Provide the (X, Y) coordinate of the cell's center where the given text is located.  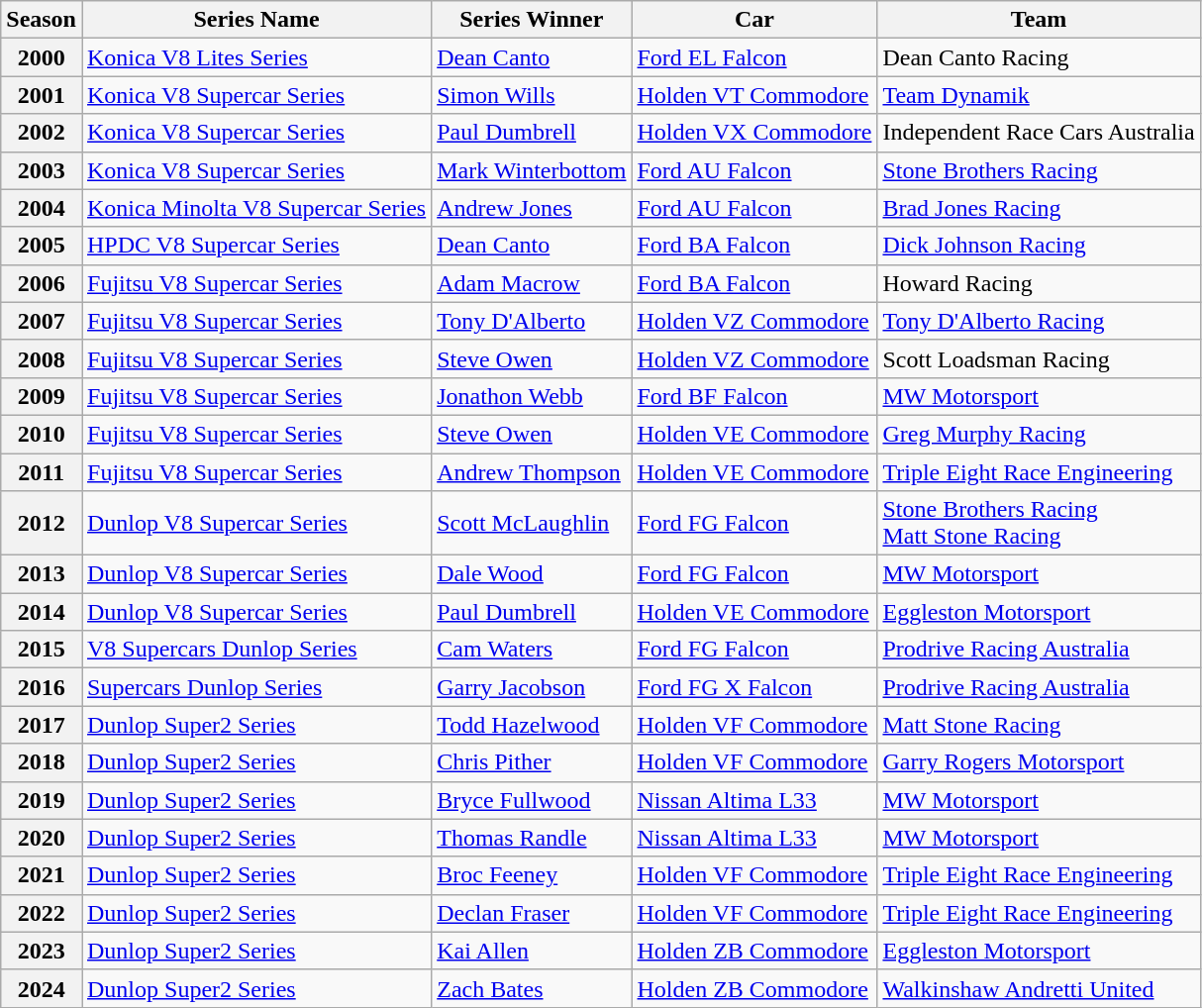
Konica Minolta V8 Supercar Series (255, 208)
Team Dynamik (1039, 95)
Cam Waters (532, 650)
Bryce Fullwood (532, 800)
Ford FG X Falcon (754, 687)
2017 (42, 725)
2012 (42, 523)
Broc Feeney (532, 875)
Kai Allen (532, 951)
Simon Wills (532, 95)
Howard Racing (1039, 283)
Garry Rogers Motorsport (1039, 762)
2015 (42, 650)
2009 (42, 396)
Series Name (255, 20)
Adam Macrow (532, 283)
Brad Jones Racing (1039, 208)
Holden VX Commodore (754, 133)
2004 (42, 208)
Car (754, 20)
2014 (42, 612)
Andrew Jones (532, 208)
Chris Pither (532, 762)
Tony D'Alberto (532, 321)
Scott McLaughlin (532, 523)
2018 (42, 762)
2000 (42, 57)
Dale Wood (532, 574)
Scott Loadsman Racing (1039, 358)
Konica V8 Lites Series (255, 57)
2010 (42, 434)
2008 (42, 358)
Dick Johnson Racing (1039, 246)
Andrew Thompson (532, 472)
Tony D'Alberto Racing (1039, 321)
Team (1039, 20)
Jonathon Webb (532, 396)
2001 (42, 95)
Ford EL Falcon (754, 57)
Matt Stone Racing (1039, 725)
Garry Jacobson (532, 687)
2005 (42, 246)
2003 (42, 170)
2023 (42, 951)
Todd Hazelwood (532, 725)
2007 (42, 321)
Walkinshaw Andretti United (1039, 988)
Season (42, 20)
Mark Winterbottom (532, 170)
Supercars Dunlop Series (255, 687)
Holden VT Commodore (754, 95)
Stone Brothers Racing (1039, 170)
V8 Supercars Dunlop Series (255, 650)
Dean Canto Racing (1039, 57)
HPDC V8 Supercar Series (255, 246)
2021 (42, 875)
Declan Fraser (532, 913)
2002 (42, 133)
Greg Murphy Racing (1039, 434)
Independent Race Cars Australia (1039, 133)
2006 (42, 283)
Series Winner (532, 20)
Ford BF Falcon (754, 396)
Thomas Randle (532, 838)
Stone Brothers RacingMatt Stone Racing (1039, 523)
Zach Bates (532, 988)
2016 (42, 687)
2024 (42, 988)
2020 (42, 838)
2013 (42, 574)
2019 (42, 800)
2022 (42, 913)
2011 (42, 472)
